Find where the given text appears and provide that cell's center as [x, y] coordinate. 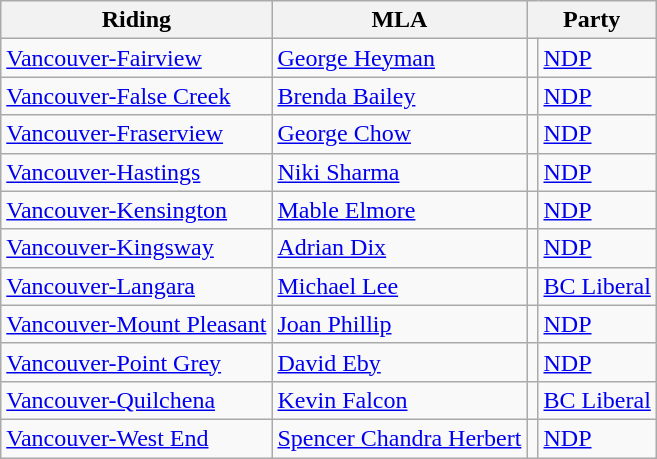
Adrian Dix [400, 248]
Vancouver-Hastings [136, 172]
Joan Phillip [400, 324]
Michael Lee [400, 286]
Vancouver-Point Grey [136, 362]
Vancouver-Mount Pleasant [136, 324]
Spencer Chandra Herbert [400, 438]
Vancouver-Kingsway [136, 248]
MLA [400, 20]
Niki Sharma [400, 172]
Kevin Falcon [400, 400]
Vancouver-Kensington [136, 210]
George Chow [400, 134]
David Eby [400, 362]
Vancouver-False Creek [136, 96]
Vancouver-Langara [136, 286]
Vancouver-Fraserview [136, 134]
Party [592, 20]
George Heyman [400, 58]
Mable Elmore [400, 210]
Vancouver-Fairview [136, 58]
Vancouver-West End [136, 438]
Brenda Bailey [400, 96]
Riding [136, 20]
Vancouver-Quilchena [136, 400]
